Pinpoint the cell where the given text exists, returning its [x, y] midpoint coordinate. 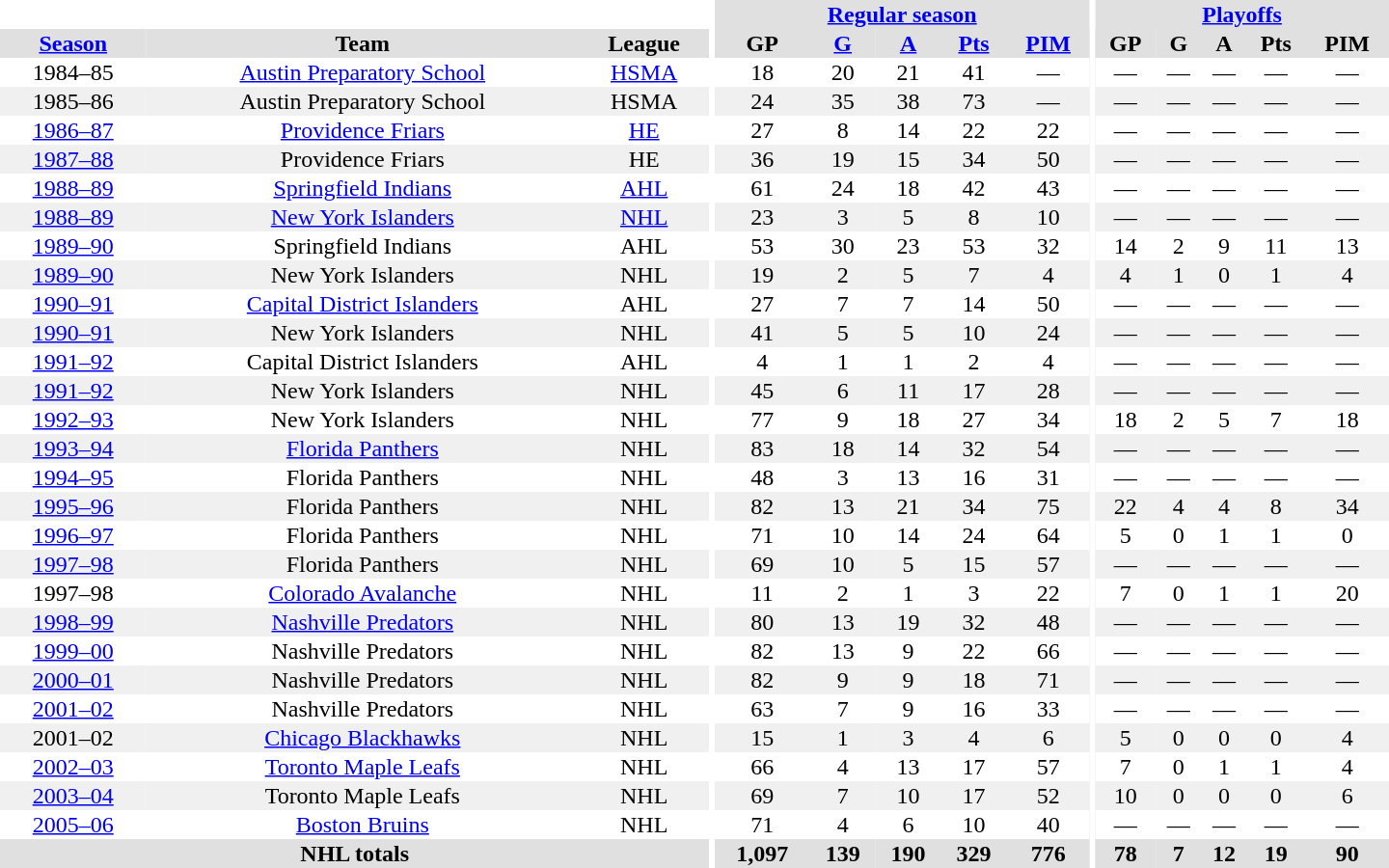
1994–95 [73, 477]
1993–94 [73, 448]
30 [843, 246]
329 [974, 854]
12 [1223, 854]
73 [974, 101]
139 [843, 854]
1984–85 [73, 72]
38 [909, 101]
Playoffs [1242, 14]
Colorado Avalanche [363, 593]
77 [762, 420]
1995–96 [73, 506]
2000–01 [73, 680]
31 [1048, 477]
1986–87 [73, 130]
1985–86 [73, 101]
40 [1048, 825]
80 [762, 622]
NHL totals [355, 854]
54 [1048, 448]
190 [909, 854]
64 [1048, 535]
2005–06 [73, 825]
1987–88 [73, 159]
Regular season [903, 14]
78 [1125, 854]
61 [762, 188]
42 [974, 188]
1999–00 [73, 651]
52 [1048, 796]
1996–97 [73, 535]
1998–99 [73, 622]
35 [843, 101]
776 [1048, 854]
83 [762, 448]
43 [1048, 188]
1,097 [762, 854]
Chicago Blackhawks [363, 738]
45 [762, 391]
63 [762, 709]
28 [1048, 391]
1992–93 [73, 420]
2002–03 [73, 767]
33 [1048, 709]
Boston Bruins [363, 825]
Team [363, 43]
2003–04 [73, 796]
36 [762, 159]
Season [73, 43]
League [644, 43]
90 [1347, 854]
75 [1048, 506]
